Detect which cell encompasses the target text, then output its (x, y) center coordinate. 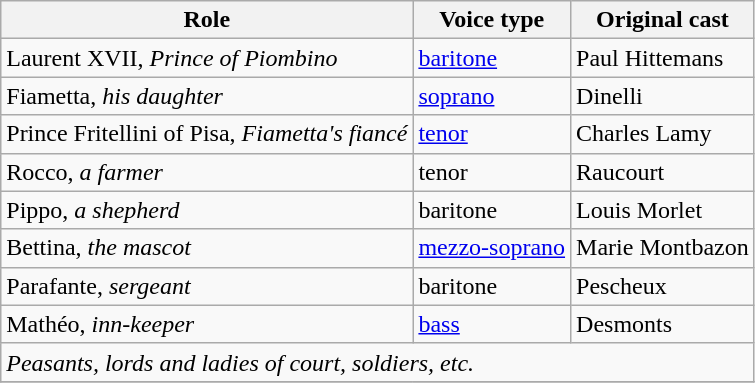
Role (207, 20)
Desmonts (663, 324)
Paul Hittemans (663, 58)
mezzo-soprano (492, 248)
Prince Fritellini of Pisa, Fiametta's fiancé (207, 134)
Marie Montbazon (663, 248)
Mathéo, inn-keeper (207, 324)
Bettina, the mascot (207, 248)
Original cast (663, 20)
Rocco, a farmer (207, 172)
Laurent XVII, Prince of Piombino (207, 58)
Pippo, a shepherd (207, 210)
Louis Morlet (663, 210)
Voice type (492, 20)
bass (492, 324)
Charles Lamy (663, 134)
Parafante, sergeant (207, 286)
Fiametta, his daughter (207, 96)
Raucourt (663, 172)
soprano (492, 96)
Pescheux (663, 286)
Peasants, lords and ladies of court, soldiers, etc. (378, 362)
Dinelli (663, 96)
